Scan for the cell matching the given text and deliver its (x, y) coordinate at center. 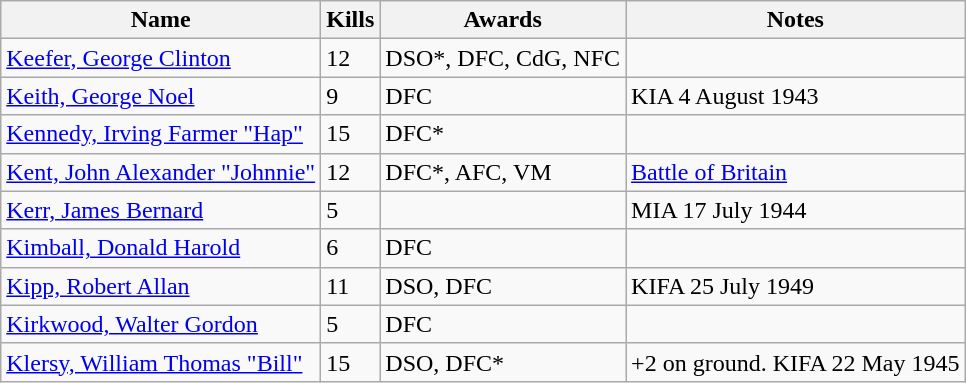
Kimball, Donald Harold (161, 248)
Keith, George Noel (161, 96)
DSO*, DFC, CdG, NFC (503, 58)
6 (350, 248)
Kerr, James Bernard (161, 210)
Notes (796, 20)
DFC*, AFC, VM (503, 172)
Klersy, William Thomas "Bill" (161, 362)
9 (350, 96)
Kennedy, Irving Farmer "Hap" (161, 134)
+2 on ground. KIFA 22 May 1945 (796, 362)
MIA 17 July 1944 (796, 210)
Kills (350, 20)
Name (161, 20)
KIA 4 August 1943 (796, 96)
Keefer, George Clinton (161, 58)
Kipp, Robert Allan (161, 286)
Battle of Britain (796, 172)
DSO, DFC (503, 286)
Awards (503, 20)
KIFA 25 July 1949 (796, 286)
DFC* (503, 134)
11 (350, 286)
Kirkwood, Walter Gordon (161, 324)
Kent, John Alexander "Johnnie" (161, 172)
DSO, DFC* (503, 362)
